Locate the cell with the specified text and output its (X, Y) center coordinate. 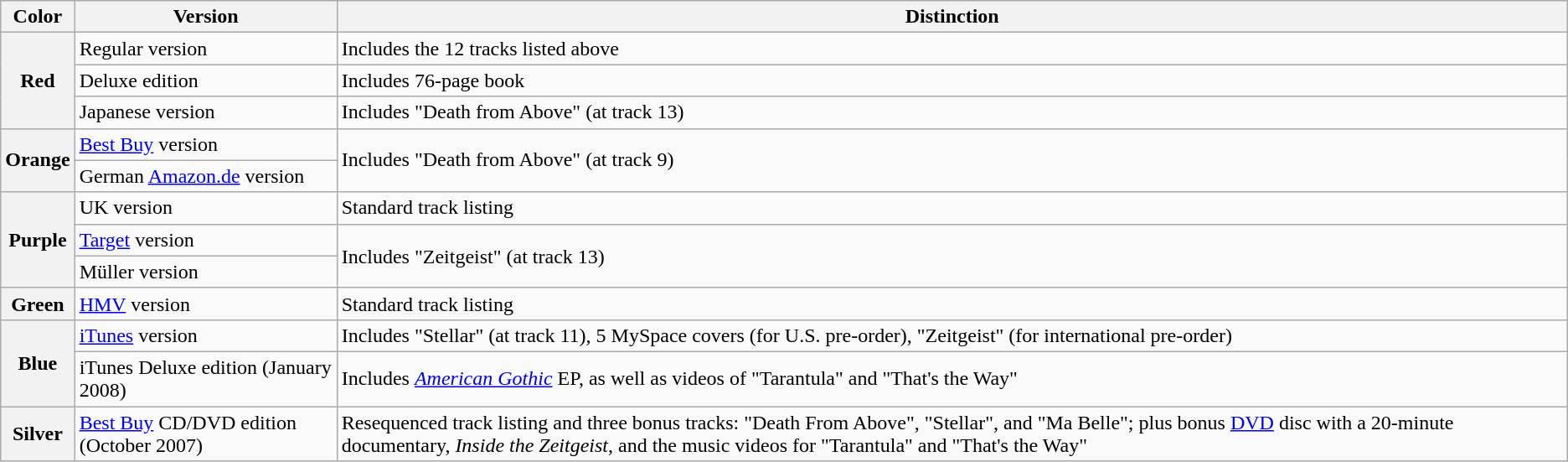
Silver (38, 433)
Distinction (952, 17)
Includes American Gothic EP, as well as videos of "Tarantula" and "That's the Way" (952, 379)
Green (38, 304)
German Amazon.de version (206, 176)
HMV version (206, 304)
Includes "Stellar" (at track 11), 5 MySpace covers (for U.S. pre-order), "Zeitgeist" (for international pre-order) (952, 335)
Includes 76-page book (952, 80)
Includes "Zeitgeist" (at track 13) (952, 256)
Red (38, 80)
Includes the 12 tracks listed above (952, 49)
iTunes version (206, 335)
Best Buy CD/DVD edition (October 2007) (206, 433)
Regular version (206, 49)
Deluxe edition (206, 80)
Includes "Death from Above" (at track 9) (952, 160)
Includes "Death from Above" (at track 13) (952, 112)
Version (206, 17)
Müller version (206, 272)
Best Buy version (206, 144)
Target version (206, 240)
Japanese version (206, 112)
Color (38, 17)
UK version (206, 208)
Purple (38, 240)
Orange (38, 160)
Blue (38, 362)
iTunes Deluxe edition (January 2008) (206, 379)
